Pinpoint the cell where the given text exists, returning its [x, y] midpoint coordinate. 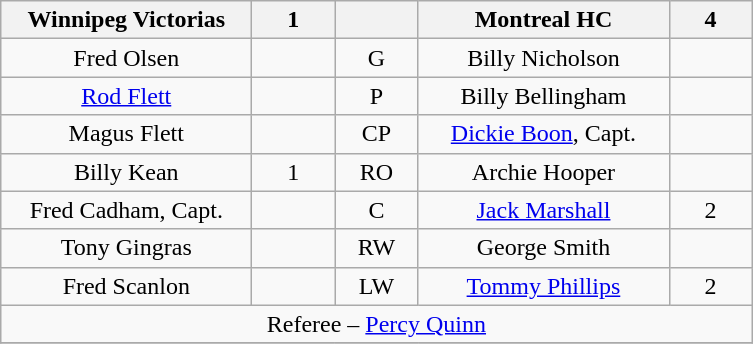
CP [376, 134]
George Smith [544, 248]
Montreal HC [544, 20]
Referee – Percy Quinn [376, 324]
Magus Flett [126, 134]
Billy Bellingham [544, 96]
Jack Marshall [544, 210]
Fred Olsen [126, 58]
C [376, 210]
Billy Nicholson [544, 58]
Dickie Boon, Capt. [544, 134]
Tommy Phillips [544, 286]
Fred Scanlon [126, 286]
Winnipeg Victorias [126, 20]
Billy Kean [126, 172]
P [376, 96]
RO [376, 172]
G [376, 58]
Tony Gingras [126, 248]
Rod Flett [126, 96]
Fred Cadham, Capt. [126, 210]
RW [376, 248]
4 [710, 20]
LW [376, 286]
Archie Hooper [544, 172]
